Find where the given text appears and provide that cell's center as [X, Y] coordinate. 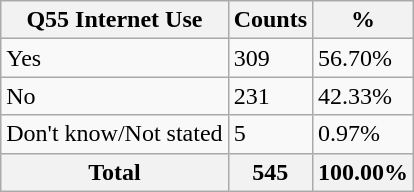
% [364, 20]
5 [270, 134]
Counts [270, 20]
Don't know/Not stated [114, 134]
Total [114, 172]
100.00% [364, 172]
Yes [114, 58]
42.33% [364, 96]
0.97% [364, 134]
309 [270, 58]
545 [270, 172]
231 [270, 96]
No [114, 96]
56.70% [364, 58]
Q55 Internet Use [114, 20]
